Output the [X, Y] coordinate of the center of the cell containing the given text.  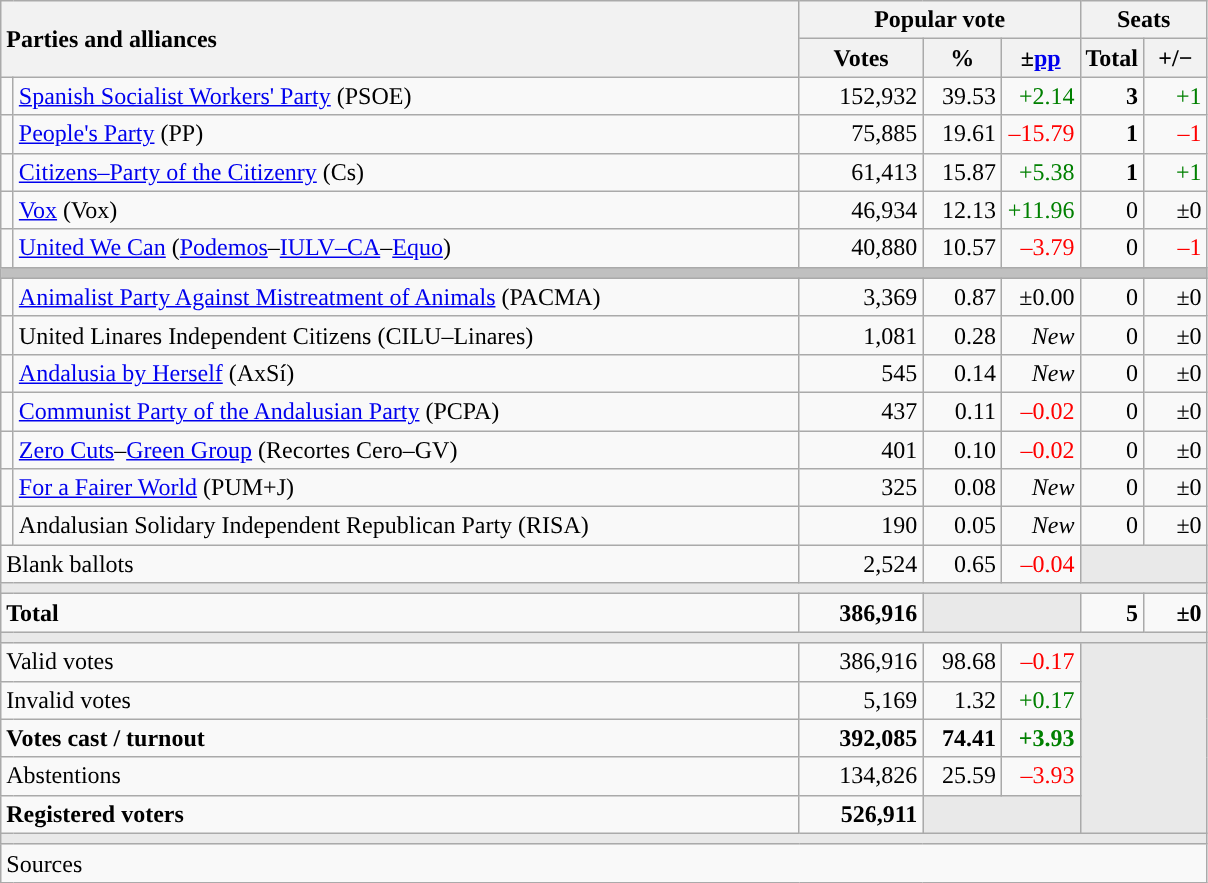
+2.14 [1040, 96]
5,169 [861, 700]
40,880 [861, 248]
Citizens–Party of the Citizenry (Cs) [406, 172]
Animalist Party Against Mistreatment of Animals (PACMA) [406, 297]
1.32 [962, 700]
545 [861, 373]
Registered voters [400, 814]
For a Fairer World (PUM+J) [406, 488]
+11.96 [1040, 210]
Valid votes [400, 662]
United We Can (Podemos–IULV–CA–Equo) [406, 248]
15.87 [962, 172]
0.05 [962, 526]
134,826 [861, 776]
Vox (Vox) [406, 210]
Popular vote [940, 20]
10.57 [962, 248]
5 [1112, 613]
Votes cast / turnout [400, 738]
–0.04 [1040, 564]
+5.38 [1040, 172]
Abstentions [400, 776]
0.28 [962, 335]
% [962, 58]
0.11 [962, 411]
401 [861, 449]
+0.17 [1040, 700]
+/− [1176, 58]
39.53 [962, 96]
25.59 [962, 776]
12.13 [962, 210]
0.65 [962, 564]
–0.17 [1040, 662]
74.41 [962, 738]
19.61 [962, 134]
46,934 [861, 210]
437 [861, 411]
Blank ballots [400, 564]
98.68 [962, 662]
190 [861, 526]
1,081 [861, 335]
Spanish Socialist Workers' Party (PSOE) [406, 96]
75,885 [861, 134]
Andalusian Solidary Independent Republican Party (RISA) [406, 526]
Votes [861, 58]
Zero Cuts–Green Group (Recortes Cero–GV) [406, 449]
3 [1112, 96]
±pp [1040, 58]
0.10 [962, 449]
United Linares Independent Citizens (CILU–Linares) [406, 335]
Parties and alliances [400, 39]
Communist Party of the Andalusian Party (PCPA) [406, 411]
Seats [1144, 20]
0.14 [962, 373]
+3.93 [1040, 738]
Sources [604, 863]
152,932 [861, 96]
–15.79 [1040, 134]
0.87 [962, 297]
0.08 [962, 488]
325 [861, 488]
2,524 [861, 564]
3,369 [861, 297]
Andalusia by Herself (AxSí) [406, 373]
526,911 [861, 814]
±0.00 [1040, 297]
–3.93 [1040, 776]
392,085 [861, 738]
61,413 [861, 172]
–3.79 [1040, 248]
People's Party (PP) [406, 134]
Invalid votes [400, 700]
